Identify which cell holds the provided text, then report its [X, Y] central coordinate. 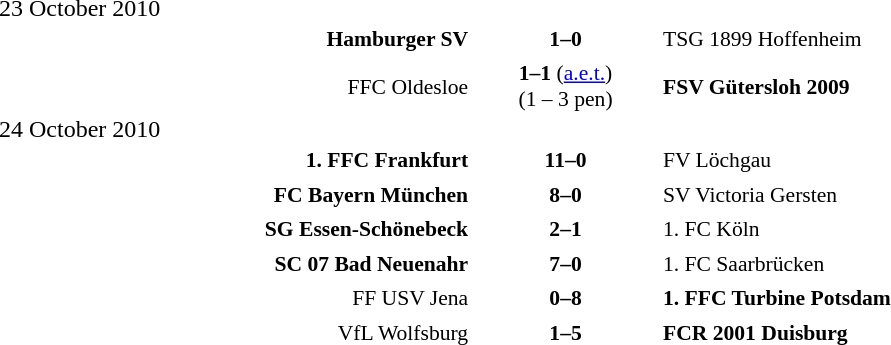
0–8 [566, 298]
7–0 [566, 264]
1–1 (a.e.t.)(1 – 3 pen) [566, 86]
11–0 [566, 160]
8–0 [566, 194]
1–0 [566, 38]
2–1 [566, 229]
